Output the [X, Y] coordinate of the center of the cell containing the given text.  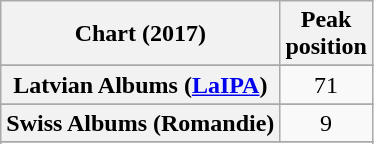
Chart (2017) [140, 34]
Swiss Albums (Romandie) [140, 123]
Peakposition [326, 34]
Latvian Albums (LaIPA) [140, 85]
9 [326, 123]
71 [326, 85]
